Extract the [x, y] coordinate from the center of the cell holding the provided text.  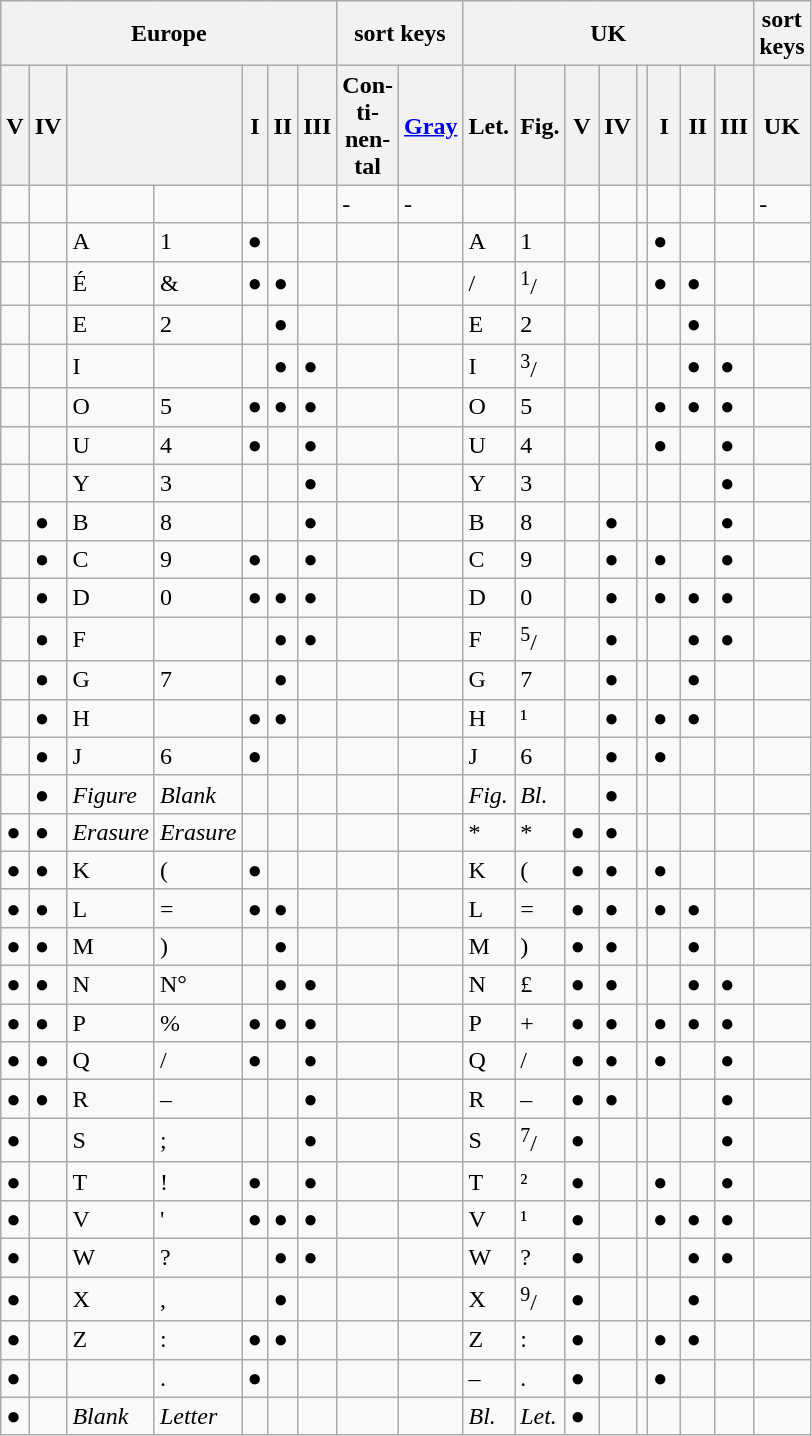
Letter [198, 1416]
Europe [169, 34]
; [198, 1140]
É [111, 284]
1/ [540, 284]
² [540, 1181]
N° [198, 985]
7/ [540, 1140]
, [198, 1300]
Con­ti­nen­tal [368, 126]
& [198, 284]
+ [540, 1023]
% [198, 1023]
5/ [540, 640]
Gray [431, 126]
! [198, 1181]
9/ [540, 1300]
£ [540, 985]
3/ [540, 366]
Figure [111, 794]
' [198, 1219]
